Scan for the cell matching the given text and deliver its [x, y] coordinate at center. 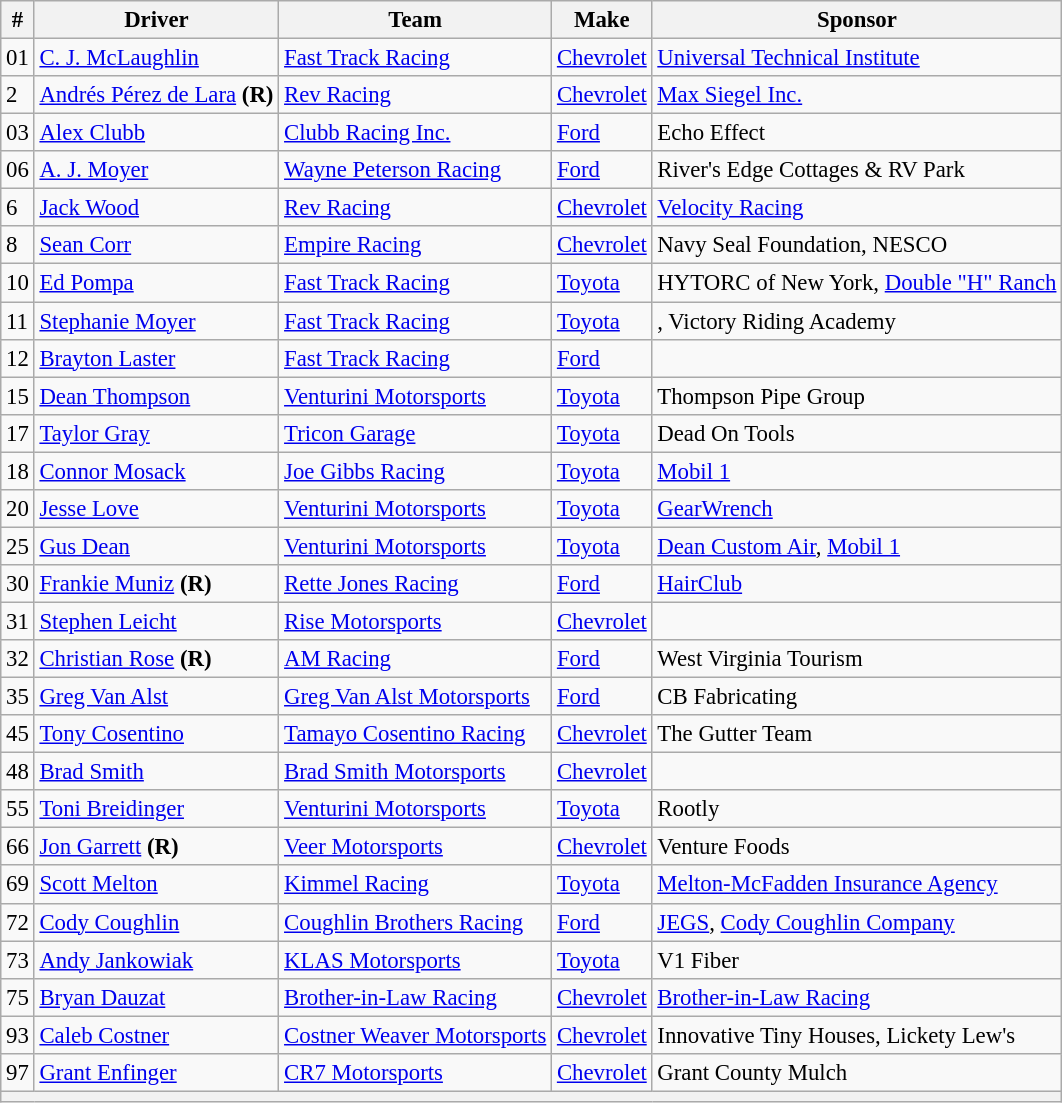
Dean Thompson [156, 396]
Melton-McFadden Insurance Agency [857, 885]
Navy Seal Foundation, NESCO [857, 245]
Clubb Racing Inc. [416, 133]
A. J. Moyer [156, 170]
Universal Technical Institute [857, 58]
Sean Corr [156, 245]
Stephen Leicht [156, 621]
Bryan Dauzat [156, 997]
Scott Melton [156, 885]
Thompson Pipe Group [857, 396]
Brad Smith [156, 772]
15 [18, 396]
69 [18, 885]
Venture Foods [857, 847]
Caleb Costner [156, 1035]
KLAS Motorsports [416, 960]
, Victory Riding Academy [857, 321]
HairClub [857, 584]
Jon Garrett (R) [156, 847]
10 [18, 283]
Andrés Pérez de Lara (R) [156, 95]
Costner Weaver Motorsports [416, 1035]
31 [18, 621]
Greg Van Alst Motorsports [416, 697]
River's Edge Cottages & RV Park [857, 170]
C. J. McLaughlin [156, 58]
AM Racing [416, 659]
2 [18, 95]
Wayne Peterson Racing [416, 170]
17 [18, 433]
Jesse Love [156, 509]
11 [18, 321]
# [18, 20]
JEGS, Cody Coughlin Company [857, 922]
Taylor Gray [156, 433]
Frankie Muniz (R) [156, 584]
Brad Smith Motorsports [416, 772]
66 [18, 847]
Ed Pompa [156, 283]
Alex Clubb [156, 133]
Connor Mosack [156, 471]
Driver [156, 20]
Team [416, 20]
Toni Breidinger [156, 809]
Make [602, 20]
6 [18, 208]
72 [18, 922]
Brayton Laster [156, 358]
Christian Rose (R) [156, 659]
Dean Custom Air, Mobil 1 [857, 546]
The Gutter Team [857, 734]
48 [18, 772]
Rise Motorsports [416, 621]
12 [18, 358]
20 [18, 509]
73 [18, 960]
03 [18, 133]
Sponsor [857, 20]
Grant Enfinger [156, 1073]
Echo Effect [857, 133]
01 [18, 58]
35 [18, 697]
Grant County Mulch [857, 1073]
93 [18, 1035]
GearWrench [857, 509]
25 [18, 546]
Greg Van Alst [156, 697]
Andy Jankowiak [156, 960]
Empire Racing [416, 245]
55 [18, 809]
75 [18, 997]
Tamayo Cosentino Racing [416, 734]
06 [18, 170]
Joe Gibbs Racing [416, 471]
8 [18, 245]
Gus Dean [156, 546]
Tony Cosentino [156, 734]
Stephanie Moyer [156, 321]
18 [18, 471]
West Virginia Tourism [857, 659]
97 [18, 1073]
Coughlin Brothers Racing [416, 922]
V1 Fiber [857, 960]
Jack Wood [156, 208]
Tricon Garage [416, 433]
HYTORC of New York, Double "H" Ranch [857, 283]
32 [18, 659]
Mobil 1 [857, 471]
CR7 Motorsports [416, 1073]
Max Siegel Inc. [857, 95]
45 [18, 734]
Cody Coughlin [156, 922]
Kimmel Racing [416, 885]
Dead On Tools [857, 433]
30 [18, 584]
Velocity Racing [857, 208]
Veer Motorsports [416, 847]
Rootly [857, 809]
Rette Jones Racing [416, 584]
Innovative Tiny Houses, Lickety Lew's [857, 1035]
CB Fabricating [857, 697]
